Return the (X, Y) coordinate for the center point of the cell that contains the specified text.  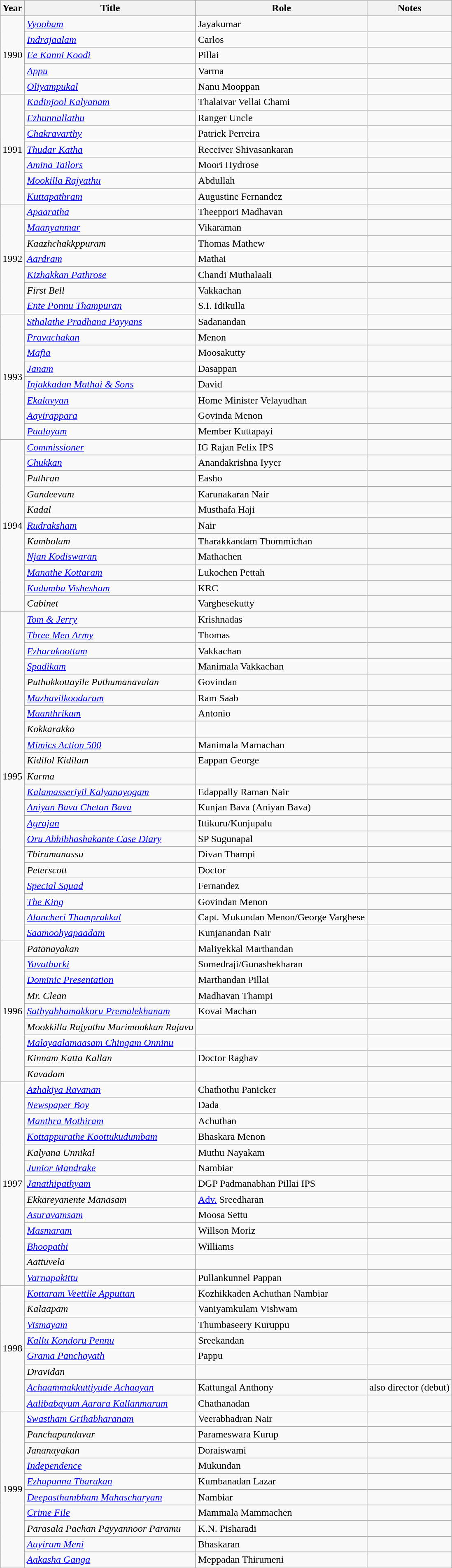
Chakravarthy (110, 133)
Easho (281, 478)
Aakasha Ganga (110, 1560)
Govinda Menon (281, 415)
Independence (110, 1466)
Kozhikkaden Achuthan Nambiar (281, 1293)
Asuravamsam (110, 1215)
Jayakumar (281, 24)
Moori Hydrose (281, 165)
K.N. Pisharadi (281, 1528)
Capt. Mukundan Menon/George Varghese (281, 917)
Doraiswami (281, 1450)
Thumbaseery Kuruppu (281, 1325)
Kalyana Unnikal (110, 1152)
Role (281, 8)
Mafia (110, 353)
Vismayam (110, 1325)
Puthran (110, 478)
Notes (410, 8)
Aattuvela (110, 1262)
Mathachen (281, 557)
Pullankunnel Pappan (281, 1278)
Commissioner (110, 447)
Deepasthambham Mahascharyam (110, 1497)
Tom & Jerry (110, 619)
Masmaram (110, 1231)
Varnapakittu (110, 1278)
Grama Panchayath (110, 1356)
also director (debut) (410, 1387)
Ekkareyanente Manasam (110, 1199)
Mookkilla Rajyathu Murimookkan Rajavu (110, 1027)
Parameswara Kurup (281, 1434)
Dravidan (110, 1372)
Kudumba Vishesham (110, 588)
Three Men Army (110, 635)
Chandi Muthalaali (281, 275)
Gandeevam (110, 494)
First Bell (110, 290)
Meppadan Thirumeni (281, 1560)
Swastham Grihabharanam (110, 1419)
Bhaskaran (281, 1544)
Appu (110, 71)
Willson Moriz (281, 1231)
Rudraksham (110, 525)
Mammala Mammachen (281, 1513)
Thudar Katha (110, 149)
Ee Kanni Koodi (110, 55)
Kambolam (110, 541)
Ranger Uncle (281, 118)
Govindan (281, 682)
Manathe Kottaram (110, 572)
Chathothu Panicker (281, 1090)
Thomas (281, 635)
Karma (110, 776)
Krishnadas (281, 619)
Antonio (281, 714)
Kovai Machan (281, 1011)
Bhoopathi (110, 1246)
Marthandan Pillai (281, 980)
Pillai (281, 55)
Patanayakan (110, 948)
Special Squad (110, 886)
SP Sugunapal (281, 839)
Mukundan (281, 1466)
Pravachakan (110, 337)
Pappu (281, 1356)
Muthu Nayakam (281, 1152)
Thalaivar Vellai Chami (281, 102)
Yuvathurki (110, 964)
Agrajan (110, 823)
Kalaapam (110, 1309)
S.I. Idikulla (281, 306)
DGP Padmanabhan Pillai IPS (281, 1183)
Mazhavilkoodaram (110, 698)
Musthafa Haji (281, 510)
Dada (281, 1105)
Sathyabhamakkoru Premalekhanam (110, 1011)
Sthalathe Pradhana Payyans (110, 322)
1997 (12, 1183)
Manthra Mothiram (110, 1121)
Kadal (110, 510)
Kuttapathram (110, 196)
Vyooham (110, 24)
Janam (110, 369)
Patrick Perreira (281, 133)
David (281, 384)
Ittikuru/Kunjupalu (281, 823)
Puthukkottayile Puthumanavalan (110, 682)
Receiver Shivasankaran (281, 149)
Peterscott (110, 870)
Member Kuttapayi (281, 431)
Kaazhchakkppuram (110, 243)
IG Rajan Felix IPS (281, 447)
Achuthan (281, 1121)
Title (110, 8)
Kallu Kondoru Pennu (110, 1340)
Somedraji/Gunashekharan (281, 964)
Nanu Mooppan (281, 86)
Year (12, 8)
Kunjan Bava (Aniyan Bava) (281, 807)
Chathanadan (281, 1403)
Moosa Settu (281, 1215)
KRC (281, 588)
Injakkadan Mathai & Sons (110, 384)
Adv. Sreedharan (281, 1199)
Fernandez (281, 886)
Bhaskara Menon (281, 1136)
Veerabhadran Nair (281, 1419)
Kunjanandan Nair (281, 933)
Eappan George (281, 761)
Indrajaalam (110, 40)
Theeppori Madhavan (281, 212)
Jananayakan (110, 1450)
Janathipathyam (110, 1183)
The King (110, 901)
Malayaalamaasam Chingam Onninu (110, 1043)
Mathai (281, 259)
Nair (281, 525)
Mookilla Rajyathu (110, 180)
Mr. Clean (110, 996)
1996 (12, 1011)
Ekalavyan (110, 400)
Lukochen Pettah (281, 572)
1991 (12, 149)
Manimala Vakkachan (281, 666)
Cabinet (110, 604)
Ram Saab (281, 698)
Kavadam (110, 1074)
Mimics Action 500 (110, 745)
Kottaram Veettile Apputtan (110, 1293)
1999 (12, 1489)
Kalamasseriyil Kalyanayogam (110, 792)
Kottappurathe Koottukudumbam (110, 1136)
Oliyampukal (110, 86)
Amina Tailors (110, 165)
Newspaper Boy (110, 1105)
Ezhunnallathu (110, 118)
Kadinjool Kalyanam (110, 102)
Crime File (110, 1513)
Apaaratha (110, 212)
Aayirappara (110, 415)
Manimala Mamachan (281, 745)
Edappally Raman Nair (281, 792)
Saamoohyapaadam (110, 933)
Sreekandan (281, 1340)
Anandakrishna Iyyer (281, 463)
Vikaraman (281, 228)
Sadanandan (281, 322)
Kidilol Kidilam (110, 761)
Thirumanassu (110, 854)
Paalayam (110, 431)
Doctor (281, 870)
Alancheri Thamprakkal (110, 917)
Ente Ponnu Thampuran (110, 306)
Chukkan (110, 463)
Karunakaran Nair (281, 494)
Kokkarakko (110, 729)
Divan Thampi (281, 854)
Njan Kodiswaran (110, 557)
Govindan Menon (281, 901)
Varma (281, 71)
Carlos (281, 40)
Ezharakoottam (110, 651)
Aayiram Meni (110, 1544)
Thomas Mathew (281, 243)
Kumbanadan Lazar (281, 1482)
Aalibabayum Aarara Kallanmarum (110, 1403)
1994 (12, 525)
Vaniyamkulam Vishwam (281, 1309)
Madhavan Thampi (281, 996)
Maliyekkal Marthandan (281, 948)
Moosakutty (281, 353)
1995 (12, 776)
Kattungal Anthony (281, 1387)
Augustine Fernandez (281, 196)
1993 (12, 376)
Azhakiya Ravanan (110, 1090)
Dasappan (281, 369)
Maanthrikam (110, 714)
Aardram (110, 259)
Williams (281, 1246)
Kinnam Katta Kallan (110, 1058)
1992 (12, 259)
Maanyanmar (110, 228)
Ezhupunna Tharakan (110, 1482)
Home Minister Velayudhan (281, 400)
Spadikam (110, 666)
Dominic Presentation (110, 980)
Panchapandavar (110, 1434)
Varghesekutty (281, 604)
Achaammakkuttiyude Achaayan (110, 1387)
Abdullah (281, 180)
Menon (281, 337)
1990 (12, 55)
Junior Mandrake (110, 1168)
Kizhakkan Pathrose (110, 275)
Aniyan Bava Chetan Bava (110, 807)
Doctor Raghav (281, 1058)
Oru Abhibhashakante Case Diary (110, 839)
Tharakkandam Thommichan (281, 541)
1998 (12, 1348)
Parasala Pachan Payyannoor Paramu (110, 1528)
